Locate the cell with the specified text and output its (X, Y) center coordinate. 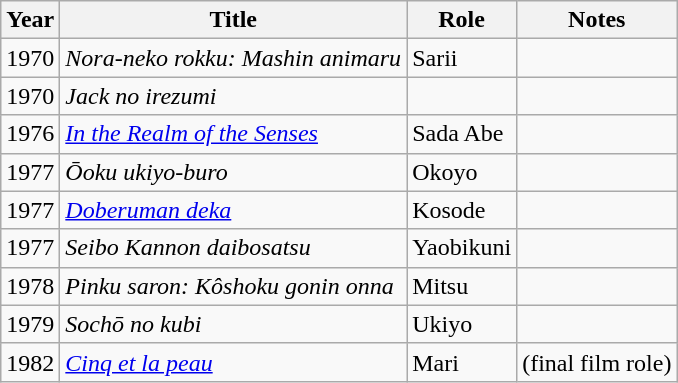
Nora-neko rokku: Mashin animaru (234, 58)
Yaobikuni (462, 248)
Cinq et la peau (234, 362)
(final film role) (597, 362)
Sarii (462, 58)
Sada Abe (462, 134)
Seibo Kannon daibosatsu (234, 248)
Sochō no kubi (234, 324)
1982 (30, 362)
In the Realm of the Senses (234, 134)
Ukiyo (462, 324)
Title (234, 20)
1976 (30, 134)
Ōoku ukiyo-buro (234, 172)
Mari (462, 362)
Jack no irezumi (234, 96)
Notes (597, 20)
1978 (30, 286)
Doberuman deka (234, 210)
Role (462, 20)
Okoyo (462, 172)
Kosode (462, 210)
Pinku saron: Kôshoku gonin onna (234, 286)
Mitsu (462, 286)
Year (30, 20)
1979 (30, 324)
